Pinpoint the cell where the given text exists, returning its (X, Y) midpoint coordinate. 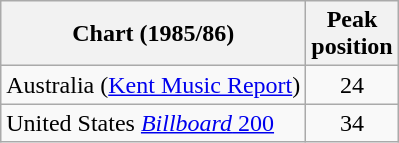
Peakposition (352, 34)
Chart (1985/86) (154, 34)
24 (352, 85)
Australia (Kent Music Report) (154, 85)
34 (352, 123)
United States Billboard 200 (154, 123)
